Find where the given text appears and provide that cell's center as (X, Y) coordinate. 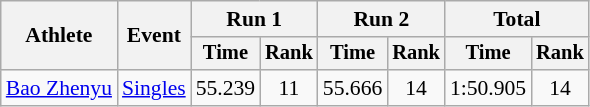
Run 2 (382, 19)
Athlete (59, 36)
Singles (154, 88)
Total (517, 19)
Event (154, 36)
55.239 (226, 88)
Run 1 (254, 19)
55.666 (352, 88)
1:50.905 (488, 88)
Bao Zhenyu (59, 88)
11 (289, 88)
